Pinpoint the cell where the given text exists, returning its [X, Y] midpoint coordinate. 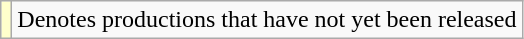
Denotes productions that have not yet been released [267, 20]
